For the text-containing cell, return its midpoint in [x, y] coordinate format. 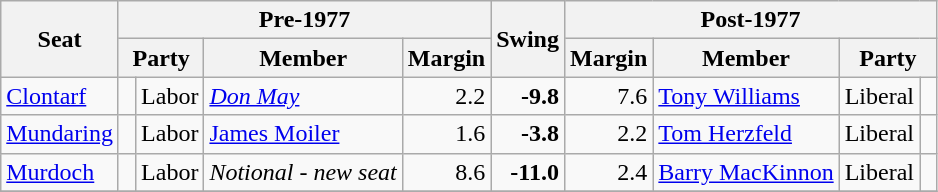
8.6 [446, 172]
Don May [303, 96]
James Moiler [303, 134]
Notional - new seat [303, 172]
Mundaring [60, 134]
-11.0 [528, 172]
-3.8 [528, 134]
Seat [60, 39]
Tony Williams [746, 96]
Clontarf [60, 96]
Pre-1977 [304, 20]
Swing [528, 39]
Post-1977 [750, 20]
2.4 [608, 172]
-9.8 [528, 96]
Barry MacKinnon [746, 172]
Murdoch [60, 172]
Tom Herzfeld [746, 134]
1.6 [446, 134]
7.6 [608, 96]
